Return the [X, Y] coordinate for the center point of the cell that contains the specified text.  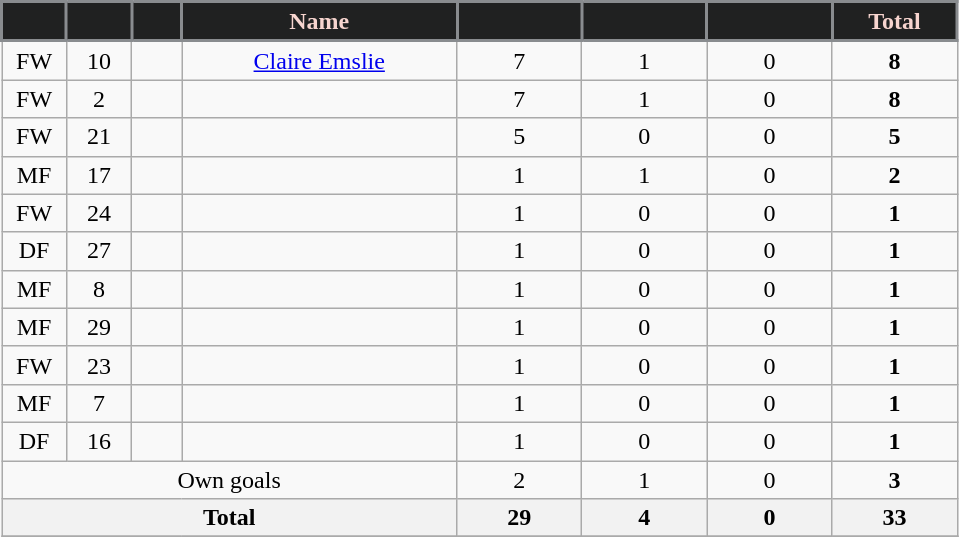
Name [320, 22]
16 [100, 441]
33 [894, 518]
Claire Emslie [320, 60]
17 [100, 175]
27 [100, 251]
24 [100, 213]
21 [100, 137]
Own goals [230, 479]
23 [100, 365]
3 [894, 479]
4 [644, 518]
10 [100, 60]
